Identify which cell holds the provided text, then report its [x, y] central coordinate. 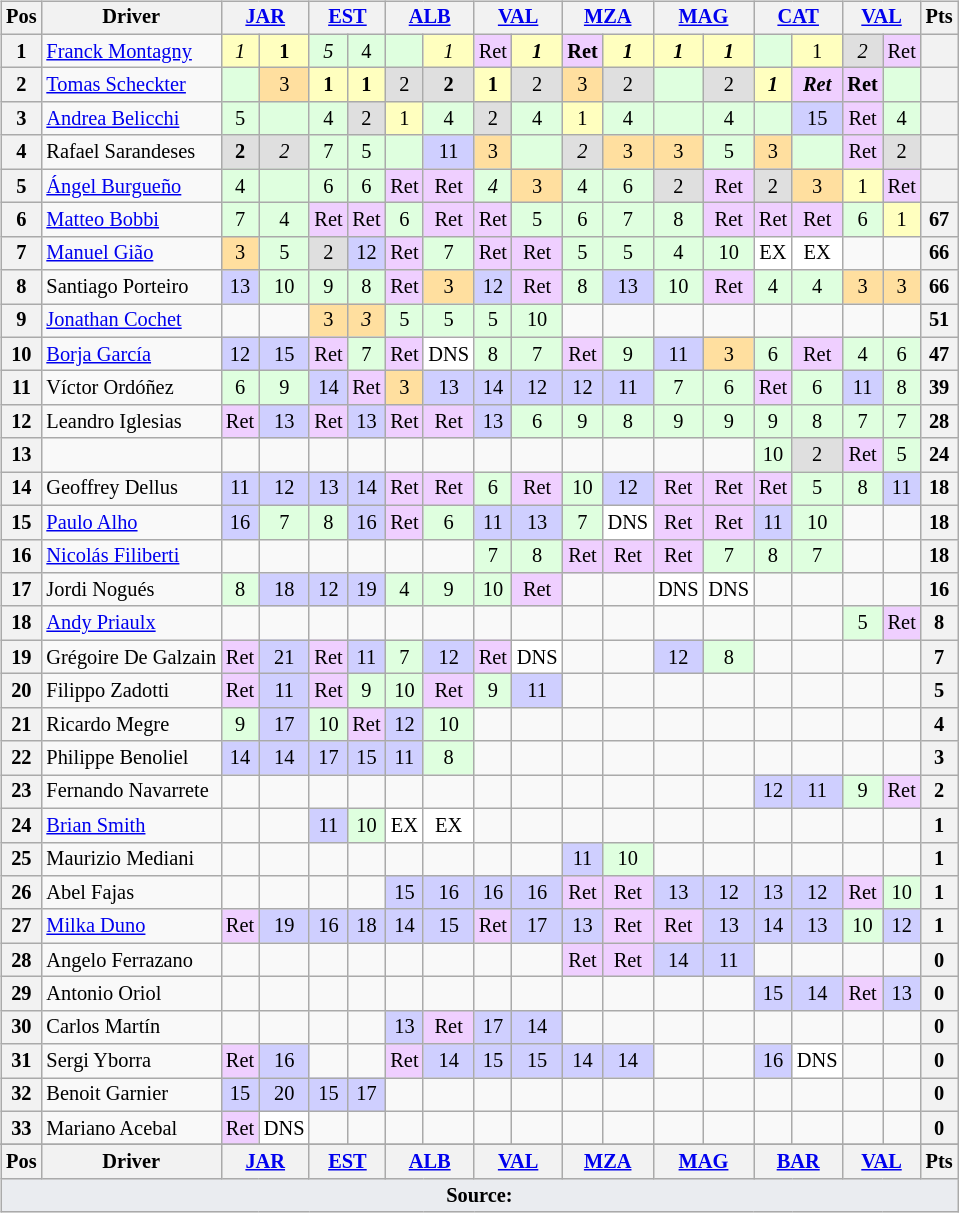
32 [21, 1095]
51 [940, 321]
23 [21, 792]
Grégoire De Galzain [131, 657]
Jordi Nogués [131, 590]
Franck Montagny [131, 51]
Mariano Acebal [131, 1128]
Tomas Scheckter [131, 85]
Leandro Iglesias [131, 422]
Filippo Zadotti [131, 691]
30 [21, 1027]
33 [21, 1128]
67 [940, 220]
Ángel Burgueño [131, 186]
Abel Fajas [131, 893]
Source: [479, 1196]
CAT [798, 18]
Sergi Yborra [131, 1061]
Brian Smith [131, 825]
Andrea Belicchi [131, 119]
Andy Priaulx [131, 623]
Angelo Ferrazano [131, 960]
39 [940, 388]
BAR [798, 1162]
Manuel Gião [131, 253]
25 [21, 859]
Carlos Martín [131, 1027]
Maurizio Mediani [131, 859]
Paulo Alho [131, 522]
22 [21, 758]
Matteo Bobbi [131, 220]
Rafael Sarandeses [131, 152]
26 [21, 893]
47 [940, 354]
Jonathan Cochet [131, 321]
Ricardo Megre [131, 724]
Nicolás Filiberti [131, 556]
29 [21, 994]
27 [21, 926]
Antonio Oriol [131, 994]
Fernando Navarrete [131, 792]
Santiago Porteiro [131, 287]
Philippe Benoliel [131, 758]
Milka Duno [131, 926]
31 [21, 1061]
Geoffrey Dellus [131, 489]
Víctor Ordóñez [131, 388]
Benoit Garnier [131, 1095]
Borja García [131, 354]
